Return the (X, Y) coordinate for the center point of the cell that contains the specified text.  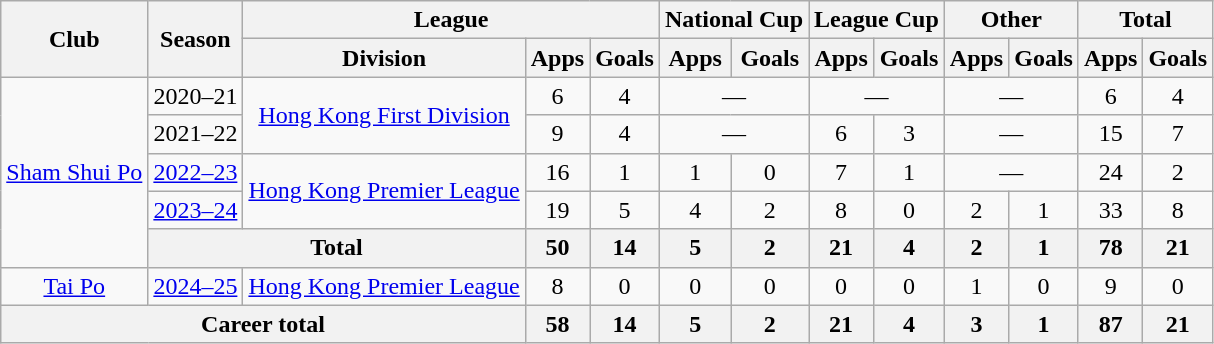
Hong Kong First Division (384, 115)
2024–25 (196, 286)
Tai Po (74, 286)
National Cup (734, 20)
Club (74, 39)
2020–21 (196, 96)
19 (557, 210)
2021–22 (196, 134)
33 (1110, 210)
58 (557, 324)
2023–24 (196, 210)
Career total (263, 324)
50 (557, 248)
Season (196, 39)
Division (384, 58)
15 (1110, 134)
2022–23 (196, 172)
League Cup (877, 20)
24 (1110, 172)
16 (557, 172)
Other (1011, 20)
78 (1110, 248)
League (452, 20)
Sham Shui Po (74, 172)
87 (1110, 324)
